Determine the (x, y) coordinate at the center of the cell enclosing the given text.  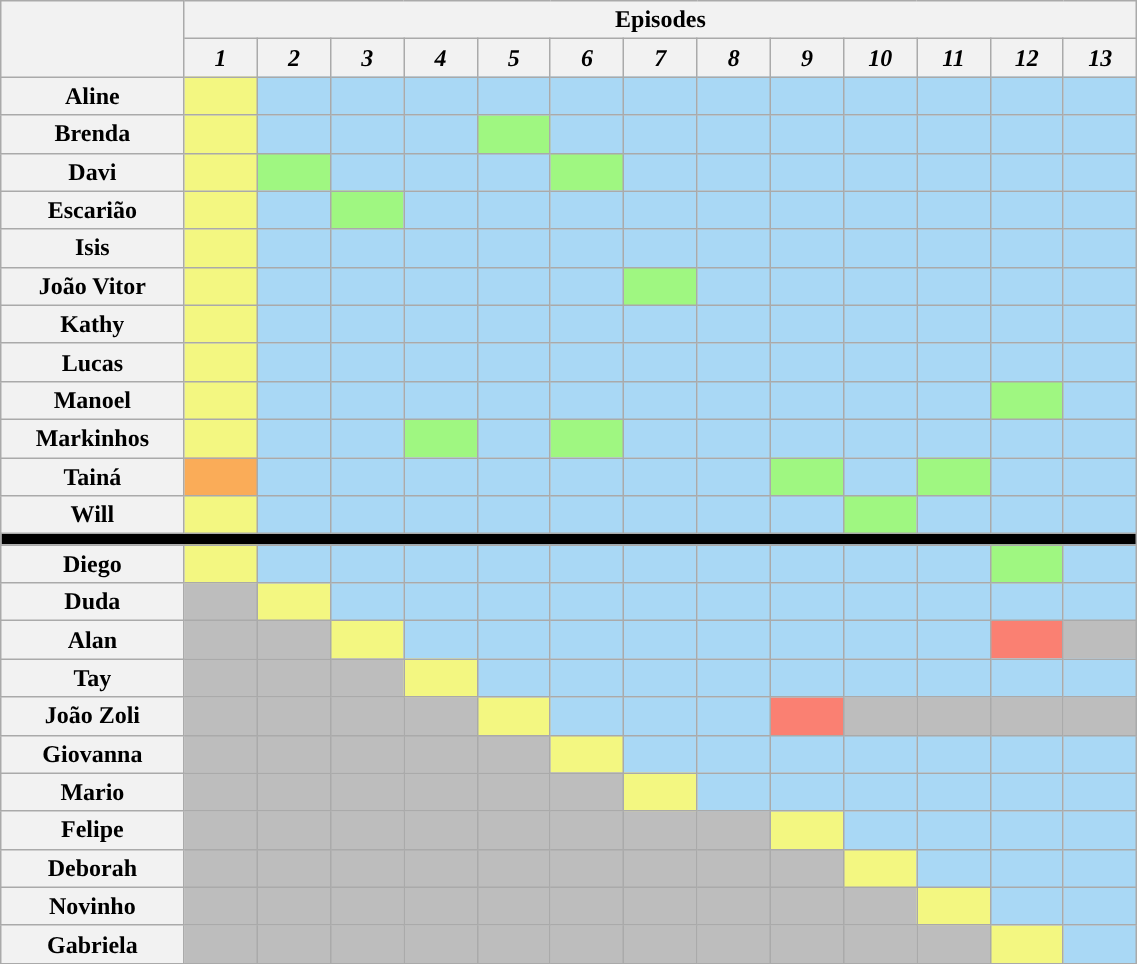
8 (734, 58)
Mario (92, 792)
12 (1026, 58)
Davi (92, 172)
Felipe (92, 830)
Episodes (660, 20)
9 (806, 58)
5 (514, 58)
Deborah (92, 868)
João Vitor (92, 286)
Aline (92, 96)
3 (368, 58)
Brenda (92, 134)
10 (880, 58)
11 (954, 58)
Will (92, 515)
Manoel (92, 400)
Gabriela (92, 944)
7 (660, 58)
Tay (92, 678)
Lucas (92, 362)
1 (220, 58)
13 (1100, 58)
Escarião (92, 210)
Giovanna (92, 754)
Tainá (92, 477)
6 (586, 58)
Diego (92, 564)
João Zoli (92, 716)
Kathy (92, 324)
Novinho (92, 906)
Duda (92, 602)
Isis (92, 248)
Alan (92, 640)
Markinhos (92, 438)
4 (440, 58)
2 (294, 58)
